From the cell containing the given text, extract its center point as [X, Y] coordinate. 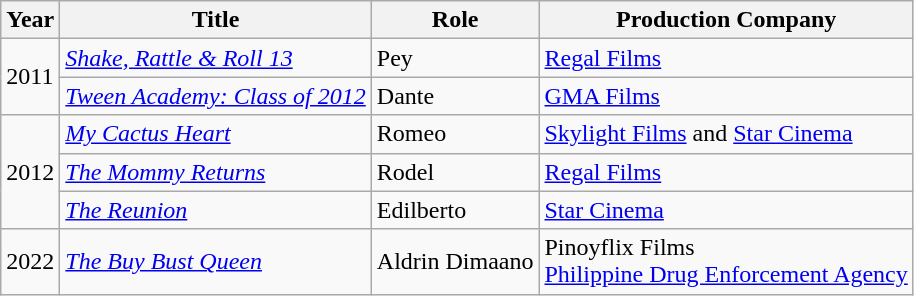
Pey [455, 58]
Star Cinema [726, 210]
Tween Academy: Class of 2012 [216, 96]
Edilberto [455, 210]
Shake, Rattle & Roll 13 [216, 58]
GMA Films [726, 96]
Rodel [455, 172]
2012 [30, 172]
Skylight Films and Star Cinema [726, 134]
2022 [30, 262]
Year [30, 20]
The Buy Bust Queen [216, 262]
My Cactus Heart [216, 134]
2011 [30, 77]
Pinoyflix FilmsPhilippine Drug Enforcement Agency [726, 262]
Production Company [726, 20]
Aldrin Dimaano [455, 262]
The Reunion [216, 210]
Title [216, 20]
The Mommy Returns [216, 172]
Romeo [455, 134]
Role [455, 20]
Dante [455, 96]
